Identify which cell holds the provided text, then report its (x, y) central coordinate. 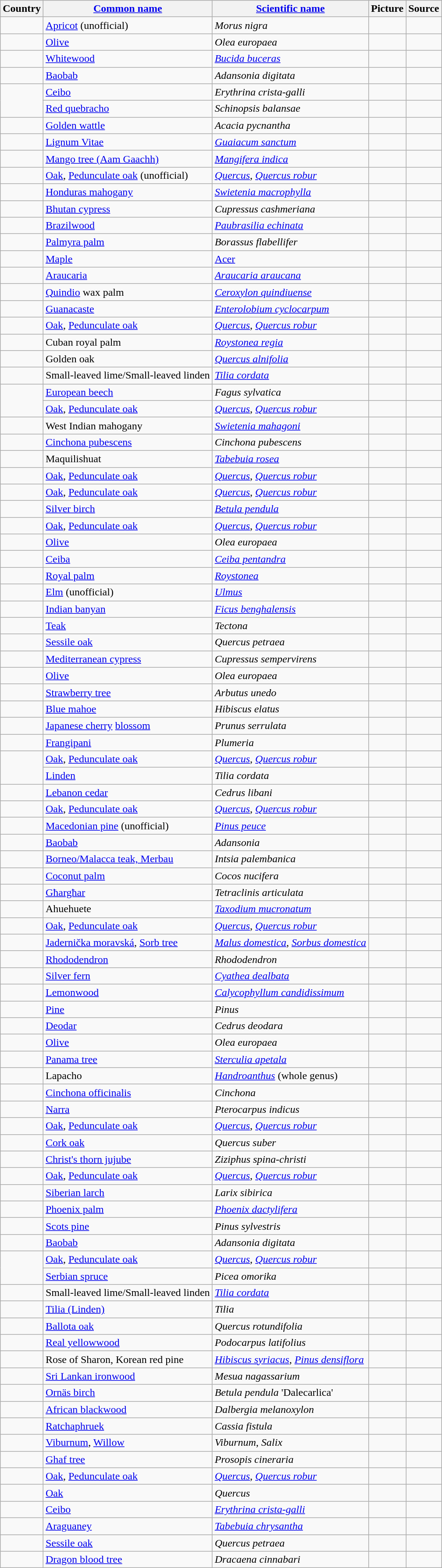
Silver fern (128, 976)
Tilia (290, 1310)
Dragon blood tree (128, 1560)
Golden oak (128, 359)
Cupressus sempervirens (290, 659)
Cinchona officinalis (128, 1093)
Għargħar (128, 892)
Panama tree (128, 1059)
Viburnum, Salix (290, 1443)
Cinchona (290, 1093)
Elm (unofficial) (128, 592)
Oak (128, 1493)
Strawberry tree (128, 692)
Ziziphus spina-christi (290, 1159)
Plumeria (290, 743)
Coconut palm (128, 876)
Ficus benghalensis (290, 609)
Deodar (128, 1026)
Tabebuia chrysantha (290, 1526)
Whitewood (128, 59)
Intsia palembanica (290, 859)
Phoenix dactylifera (290, 1209)
Enterolobium cyclocarpum (290, 309)
Prosopis cineraria (290, 1459)
Pinus (290, 1009)
Cocos nucifera (290, 876)
Honduras mahogany (128, 192)
Quercus (290, 1493)
Viburnum, Willow (128, 1443)
Common name (128, 9)
Prunus serrulata (290, 726)
Quercus alnifolia (290, 359)
Quercus rotundifolia (290, 1326)
Source (424, 9)
Fagus sylvatica (290, 392)
Dracaena cinnabari (290, 1560)
Pinus peuce (290, 826)
Maple (128, 259)
Schinopsis balansae (290, 109)
Handroanthus (whole genus) (290, 1076)
Sri Lankan ironwood (128, 1376)
Brazilwood (128, 226)
Sterculia apetala (290, 1059)
Cassia fistula (290, 1426)
Acer (290, 259)
African blackwood (128, 1409)
Quindio wax palm (128, 292)
Borneo/Malacca teak, Merbau (128, 859)
Real yellowwood (128, 1343)
Red quebracho (128, 109)
Calycophyllum candidissimum (290, 992)
Macedonian pine (unofficial) (128, 826)
Lebanon cedar (128, 793)
Scots pine (128, 1226)
Ahuehuete (128, 909)
Dalbergia melanoxylon (290, 1409)
Cedrus deodara (290, 1026)
Mango tree (Aam Gaachh) (128, 159)
Rose of Sharon, Korean red pine (128, 1359)
Mesua nagassarium (290, 1376)
Ceiba (128, 559)
Ornäs birch (128, 1393)
Silver birch (128, 509)
Cuban royal palm (128, 342)
Scientific name (290, 9)
Christ's thorn jujube (128, 1159)
Country (22, 9)
Teak (128, 626)
European beech (128, 392)
Indian banyan (128, 609)
Palmyra palm (128, 242)
Japanese cherry blossom (128, 726)
Mediterranean cypress (128, 659)
Araguaney (128, 1526)
Picea omorika (290, 1276)
Paubrasilia echinata (290, 226)
Betula pendula 'Dalecarlica' (290, 1393)
Arbutus unedo (290, 692)
Guaiacum sanctum (290, 142)
Borassus flabellifer (290, 242)
Cedrus libani (290, 793)
Picture (387, 9)
Ceiba pentandra (290, 559)
Acacia pycnantha (290, 125)
Cyathea dealbata (290, 976)
Guanacaste (128, 309)
Roystonea (290, 576)
Ghaf tree (128, 1459)
Lemonwood (128, 992)
Quercus suber (290, 1143)
Cork oak (128, 1143)
Tetraclinis articulata (290, 892)
Podocarpus latifolius (290, 1343)
Adansonia (290, 842)
Pinus sylvestris (290, 1226)
Pterocarpus indicus (290, 1109)
Ulmus (290, 592)
Jadernička moravská, Sorb tree (128, 942)
Frangipani (128, 743)
Ceroxylon quindiuense (290, 292)
Apricot (unofficial) (128, 25)
Ratchaphruek (128, 1426)
Araucaria araucana (290, 276)
Pine (128, 1009)
Ballota oak (128, 1326)
Malus domestica, Sorbus domestica (290, 942)
Roystonea regia (290, 342)
Golden wattle (128, 125)
Bucida buceras (290, 59)
Royal palm (128, 576)
Maquilishuat (128, 459)
West Indian mahogany (128, 425)
Tabebuia rosea (290, 459)
Siberian larch (128, 1193)
Lignum Vitae (128, 142)
Swietenia mahagoni (290, 425)
Oak, Pedunculate oak (unofficial) (128, 175)
Swietenia macrophylla (290, 192)
Araucaria (128, 276)
Cupressus cashmeriana (290, 209)
Bhutan cypress (128, 209)
Hibiscus syriacus, Pinus densiflora (290, 1359)
Larix sibirica (290, 1193)
Mangifera indica (290, 159)
Tilia (Linden) (128, 1310)
Serbian spruce (128, 1276)
Betula pendula (290, 509)
Morus nigra (290, 25)
Lapacho (128, 1076)
Blue mahoe (128, 709)
Tectona (290, 626)
Narra (128, 1109)
Linden (128, 776)
Hibiscus elatus (290, 709)
Phoenix palm (128, 1209)
Taxodium mucronatum (290, 909)
